Extract the [x, y] coordinate from the center of the cell holding the provided text.  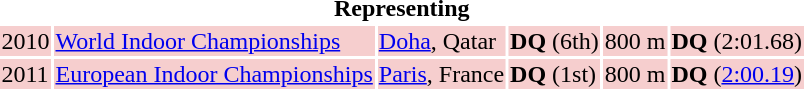
DQ (1st) [555, 74]
Paris, France [441, 74]
DQ (6th) [555, 41]
European Indoor Championships [214, 74]
DQ (2:00.19) [737, 74]
2010 [26, 41]
2011 [26, 74]
World Indoor Championships [214, 41]
Doha, Qatar [441, 41]
DQ (2:01.68) [737, 41]
